From the cell containing the given text, extract its center point as [X, Y] coordinate. 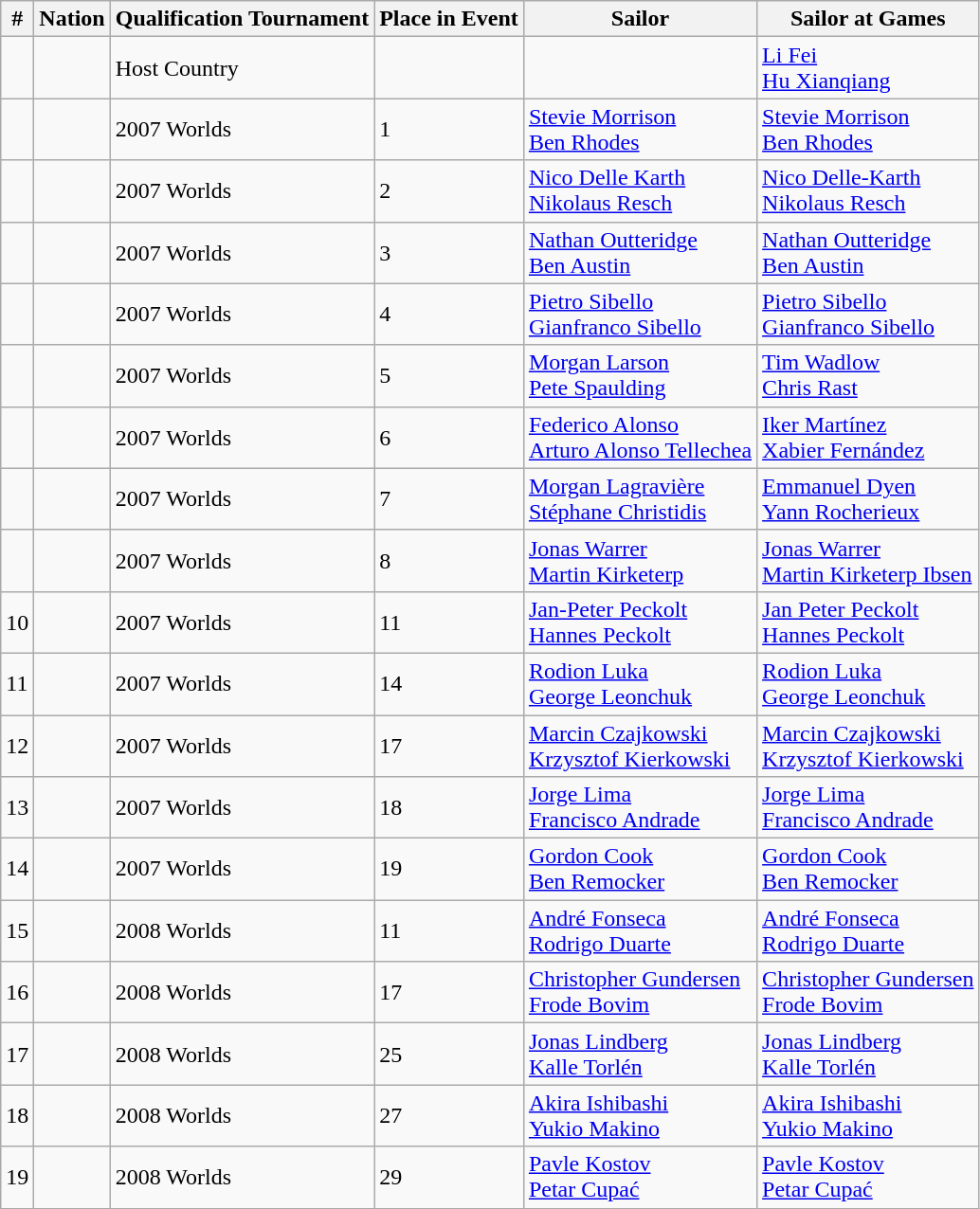
Morgan LarsonPete Spaulding [640, 375]
Morgan LagravièreStéphane Christidis [640, 498]
25 [449, 1054]
1 [449, 129]
3 [449, 252]
15 [17, 930]
Nico Delle-KarthNikolaus Resch [868, 191]
13 [17, 807]
10 [17, 622]
Federico AlonsoArturo Alonso Tellechea [640, 438]
Host Country [242, 68]
Iker MartínezXabier Fernández [868, 438]
29 [449, 1177]
Jonas WarrerMartin Kirketerp [640, 561]
Li FeiHu Xianqiang [868, 68]
16 [17, 993]
Nation [72, 19]
Jan Peter PeckoltHannes Peckolt [868, 622]
6 [449, 438]
5 [449, 375]
Tim WadlowChris Rast [868, 375]
2 [449, 191]
12 [17, 745]
Sailor at Games [868, 19]
Jan-Peter PeckoltHannes Peckolt [640, 622]
Nico Delle KarthNikolaus Resch [640, 191]
Place in Event [449, 19]
Qualification Tournament [242, 19]
Sailor [640, 19]
4 [449, 315]
# [17, 19]
Jonas WarrerMartin Kirketerp Ibsen [868, 561]
Emmanuel DyenYann Rocherieux [868, 498]
7 [449, 498]
27 [449, 1116]
8 [449, 561]
